Output the (x, y) coordinate of the center of the cell containing the given text.  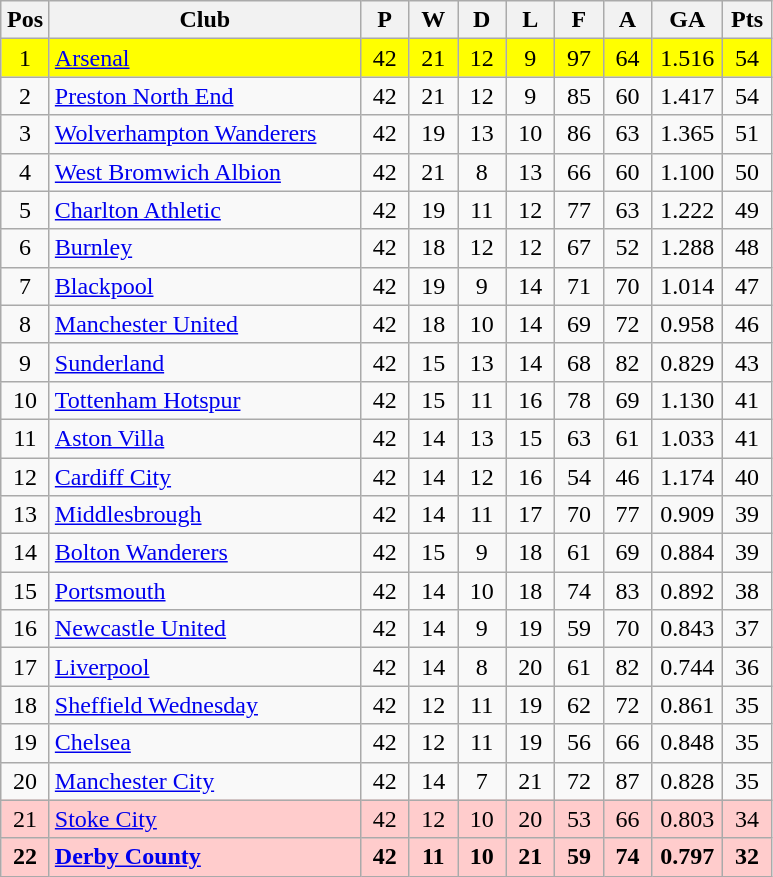
62 (580, 705)
W (434, 20)
2 (26, 96)
49 (748, 210)
1.014 (688, 286)
Sheffield Wednesday (204, 705)
1.417 (688, 96)
0.861 (688, 705)
0.803 (688, 819)
68 (580, 362)
1.365 (688, 134)
0.828 (688, 781)
Cardiff City (204, 477)
67 (580, 248)
1.222 (688, 210)
Pos (26, 20)
1.288 (688, 248)
Liverpool (204, 667)
52 (628, 248)
Derby County (204, 857)
0.843 (688, 629)
West Bromwich Albion (204, 172)
38 (748, 591)
1 (26, 58)
43 (748, 362)
6 (26, 248)
Sunderland (204, 362)
F (580, 20)
0.958 (688, 324)
48 (748, 248)
Preston North End (204, 96)
Club (204, 20)
86 (580, 134)
0.744 (688, 667)
Middlesbrough (204, 515)
1.033 (688, 438)
36 (748, 667)
Blackpool (204, 286)
40 (748, 477)
Wolverhampton Wanderers (204, 134)
83 (628, 591)
0.884 (688, 553)
1.130 (688, 400)
78 (580, 400)
Stoke City (204, 819)
71 (580, 286)
53 (580, 819)
0.892 (688, 591)
1.174 (688, 477)
1.516 (688, 58)
0.829 (688, 362)
L (530, 20)
0.848 (688, 743)
87 (628, 781)
32 (748, 857)
Manchester City (204, 781)
1.100 (688, 172)
47 (748, 286)
Arsenal (204, 58)
Burnley (204, 248)
85 (580, 96)
56 (580, 743)
A (628, 20)
P (384, 20)
22 (26, 857)
Tottenham Hotspur (204, 400)
64 (628, 58)
34 (748, 819)
0.909 (688, 515)
4 (26, 172)
GA (688, 20)
37 (748, 629)
Portsmouth (204, 591)
5 (26, 210)
D (482, 20)
Bolton Wanderers (204, 553)
97 (580, 58)
Pts (748, 20)
Charlton Athletic (204, 210)
3 (26, 134)
Chelsea (204, 743)
0.797 (688, 857)
Newcastle United (204, 629)
51 (748, 134)
Aston Villa (204, 438)
50 (748, 172)
Manchester United (204, 324)
